Return [x, y] of the center of cell containing provided text 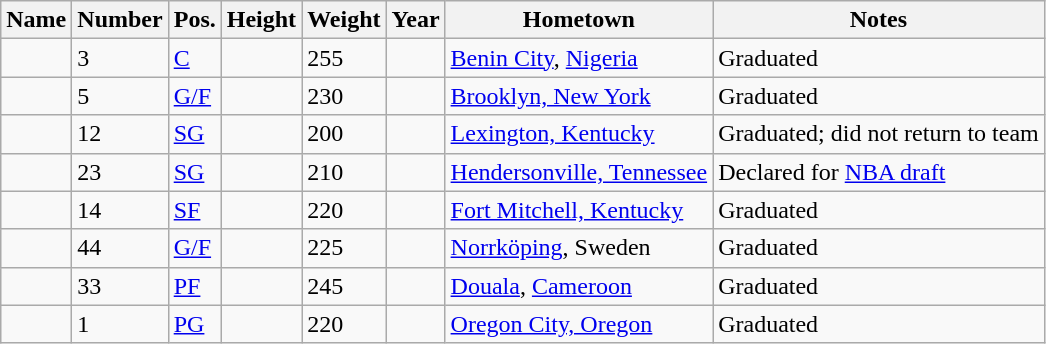
200 [344, 134]
210 [344, 172]
Year [416, 20]
230 [344, 96]
Weight [344, 20]
PF [194, 286]
Hendersonville, Tennessee [579, 172]
Number [120, 20]
Notes [879, 20]
Lexington, Kentucky [579, 134]
33 [120, 286]
5 [120, 96]
23 [120, 172]
Height [261, 20]
Declared for NBA draft [879, 172]
Brooklyn, New York [579, 96]
225 [344, 248]
SF [194, 210]
Benin City, Nigeria [579, 58]
3 [120, 58]
14 [120, 210]
255 [344, 58]
245 [344, 286]
Graduated; did not return to team [879, 134]
PG [194, 324]
Oregon City, Oregon [579, 324]
Douala, Cameroon [579, 286]
12 [120, 134]
Pos. [194, 20]
Fort Mitchell, Kentucky [579, 210]
1 [120, 324]
Hometown [579, 20]
Name [36, 20]
Norrköping, Sweden [579, 248]
44 [120, 248]
C [194, 58]
